Capture the cell that displays the provided text and extract its [x, y] central coordinate. 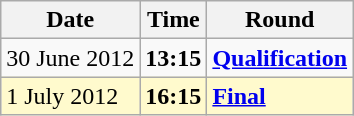
30 June 2012 [70, 58]
Date [70, 20]
Round [280, 20]
Qualification [280, 58]
16:15 [174, 96]
Time [174, 20]
13:15 [174, 58]
1 July 2012 [70, 96]
Final [280, 96]
